Locate the cell with the specified text and output its [X, Y] center coordinate. 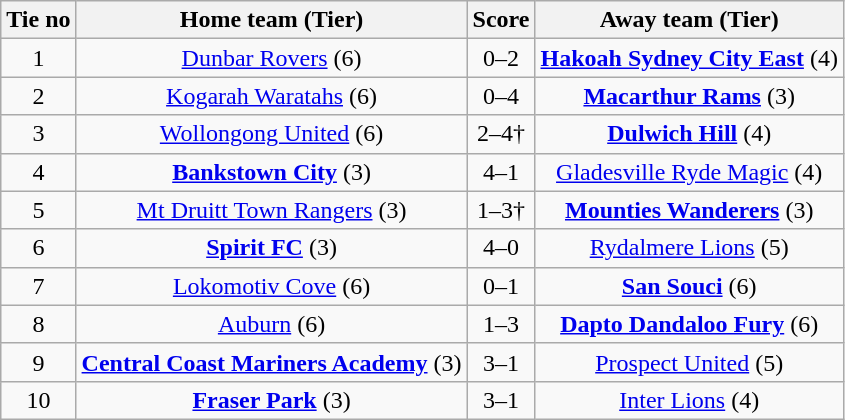
2–4† [501, 134]
Away team (Tier) [689, 20]
2 [38, 96]
Wollongong United (6) [272, 134]
5 [38, 210]
1–3 [501, 324]
Lokomotiv Cove (6) [272, 286]
Auburn (6) [272, 324]
Macarthur Rams (3) [689, 96]
8 [38, 324]
0–2 [501, 58]
6 [38, 248]
1–3† [501, 210]
Hakoah Sydney City East (4) [689, 58]
1 [38, 58]
4–0 [501, 248]
Spirit FC (3) [272, 248]
Gladesville Ryde Magic (4) [689, 172]
Dapto Dandaloo Fury (6) [689, 324]
3 [38, 134]
9 [38, 362]
Mounties Wanderers (3) [689, 210]
10 [38, 400]
Score [501, 20]
0–4 [501, 96]
Kogarah Waratahs (6) [272, 96]
Central Coast Mariners Academy (3) [272, 362]
Prospect United (5) [689, 362]
Home team (Tier) [272, 20]
Tie no [38, 20]
Dulwich Hill (4) [689, 134]
San Souci (6) [689, 286]
7 [38, 286]
Rydalmere Lions (5) [689, 248]
0–1 [501, 286]
4 [38, 172]
Mt Druitt Town Rangers (3) [272, 210]
Dunbar Rovers (6) [272, 58]
Inter Lions (4) [689, 400]
Fraser Park (3) [272, 400]
4–1 [501, 172]
Bankstown City (3) [272, 172]
